Pinpoint the cell where the given text exists, returning its [X, Y] midpoint coordinate. 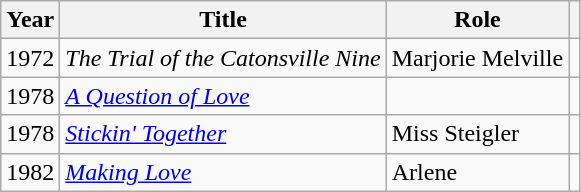
Stickin' Together [223, 134]
The Trial of the Catonsville Nine [223, 58]
Arlene [477, 172]
1982 [30, 172]
Title [223, 20]
Role [477, 20]
Making Love [223, 172]
A Question of Love [223, 96]
Year [30, 20]
1972 [30, 58]
Miss Steigler [477, 134]
Marjorie Melville [477, 58]
